Capture the cell that displays the provided text and extract its [x, y] central coordinate. 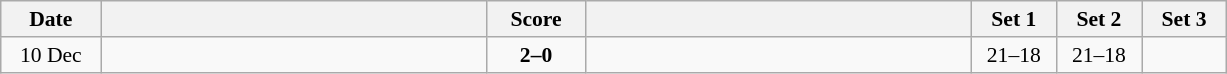
2–0 [536, 55]
10 Dec [51, 55]
Set 3 [1184, 19]
Date [51, 19]
Set 2 [1098, 19]
Score [536, 19]
Set 1 [1014, 19]
